From the cell containing the given text, extract its center point as (X, Y) coordinate. 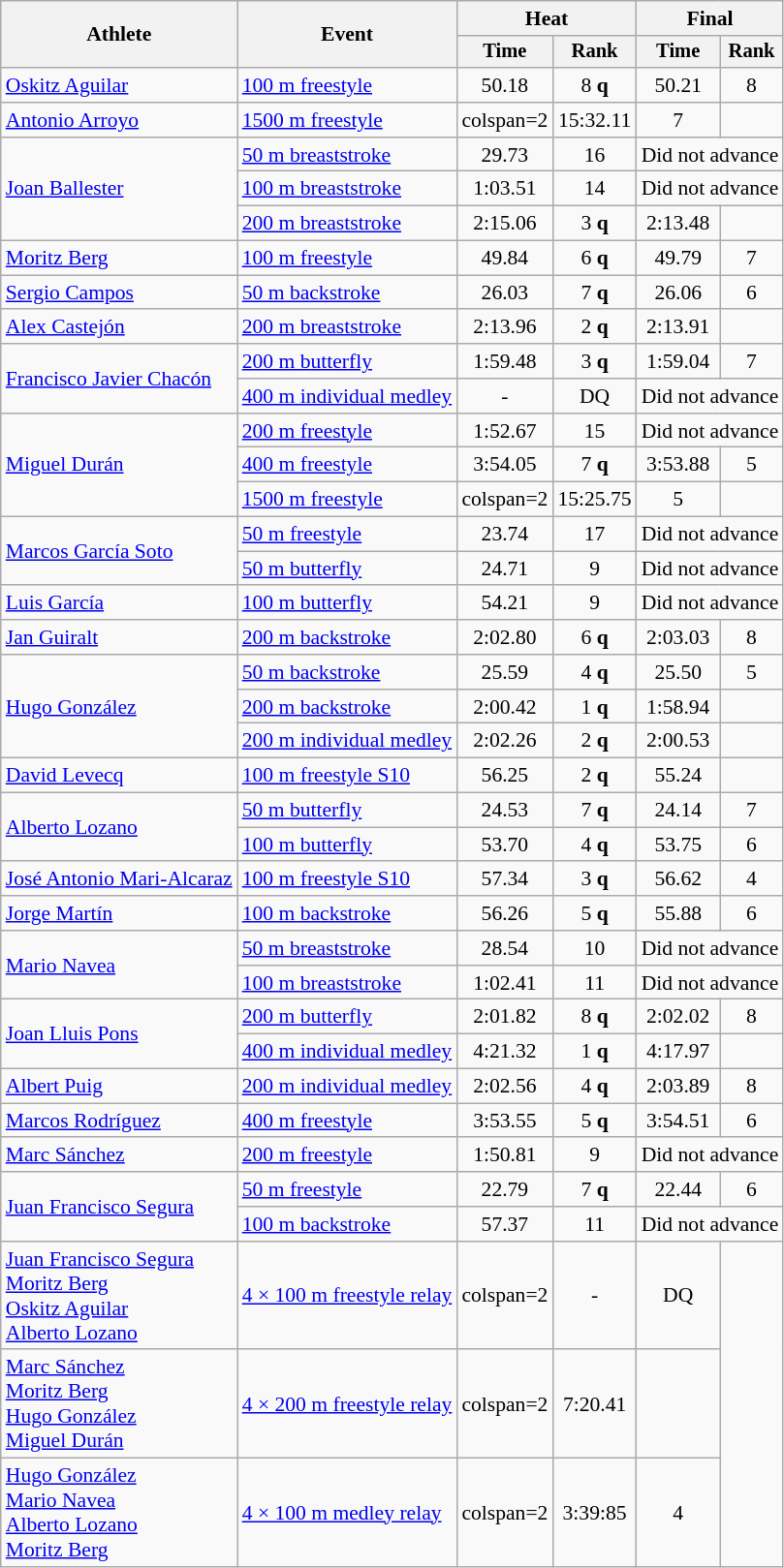
3:53.55 (504, 1121)
2:03.03 (678, 637)
4 × 200 m freestyle relay (347, 1404)
28.54 (504, 948)
29.73 (504, 155)
2:02.56 (504, 1087)
Hugo González (119, 707)
Miguel Durán (119, 465)
22.79 (504, 1189)
Marcos García Soto (119, 552)
55.24 (678, 776)
2:02.02 (678, 1017)
2:13.96 (504, 327)
23.74 (504, 535)
Albert Puig (119, 1087)
50.21 (678, 85)
Marcos Rodríguez (119, 1121)
26.03 (504, 292)
Hugo GonzálezMario NaveaAlberto LozanoMoritz Berg (119, 1513)
26.06 (678, 292)
Final (710, 18)
25.50 (678, 672)
56.25 (504, 776)
15 (594, 431)
2:00.53 (678, 741)
Moritz Berg (119, 259)
4 × 100 m freestyle relay (347, 1296)
1:03.51 (504, 189)
2:03.89 (678, 1087)
Juan Francisco Segura (119, 1207)
24.71 (504, 569)
10 (594, 948)
25.59 (504, 672)
53.75 (678, 845)
Jan Guiralt (119, 637)
Event (347, 35)
22.44 (678, 1189)
Jorge Martín (119, 913)
Alex Castejón (119, 327)
50.18 (504, 85)
José Antonio Mari-Alcaraz (119, 879)
1:52.67 (504, 431)
1:58.94 (678, 707)
54.21 (504, 603)
7:20.41 (594, 1404)
1:59.04 (678, 361)
Joan Ballester (119, 190)
16 (594, 155)
57.34 (504, 879)
4:17.97 (678, 1052)
56.62 (678, 879)
Juan Francisco SeguraMoritz BergOskitz AguilarAlberto Lozano (119, 1296)
1:59.48 (504, 361)
Alberto Lozano (119, 827)
2:13.91 (678, 327)
49.84 (504, 259)
57.37 (504, 1224)
Luis García (119, 603)
1:50.81 (504, 1155)
3:53.88 (678, 465)
2:01.82 (504, 1017)
49.79 (678, 259)
Antonio Arroyo (119, 120)
55.88 (678, 913)
3:39:85 (594, 1513)
Marc Sánchez (119, 1155)
Heat (547, 18)
15:25.75 (594, 500)
Francisco Javier Chacón (119, 378)
Athlete (119, 35)
Sergio Campos (119, 292)
Joan Lluis Pons (119, 1034)
Oskitz Aguilar (119, 85)
4:21.32 (504, 1052)
2:02.26 (504, 741)
3:54.51 (678, 1121)
14 (594, 189)
2:02.80 (504, 637)
15:32.11 (594, 120)
Marc SánchezMoritz BergHugo GonzálezMiguel Durán (119, 1404)
24.53 (504, 811)
53.70 (504, 845)
24.14 (678, 811)
17 (594, 535)
2:13.48 (678, 224)
1:02.41 (504, 983)
Mario Navea (119, 965)
2:15.06 (504, 224)
56.26 (504, 913)
4 × 100 m medley relay (347, 1513)
2:00.42 (504, 707)
David Levecq (119, 776)
3:54.05 (504, 465)
